Extract the [X, Y] coordinate from the center of the cell holding the provided text.  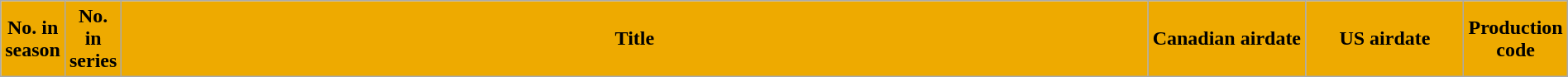
Title [635, 39]
US airdate [1384, 39]
Canadian airdate [1227, 39]
No. inseries [93, 39]
No. inseason [33, 39]
Production code [1515, 39]
